Scan for the cell matching the given text and deliver its [X, Y] coordinate at center. 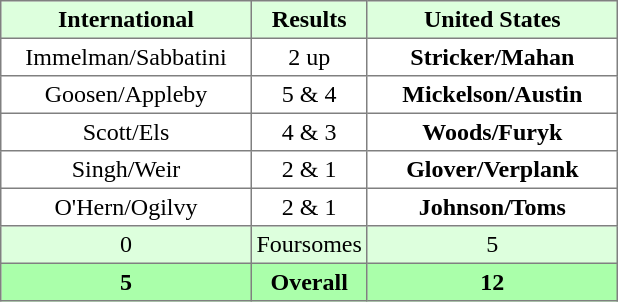
United States [492, 20]
Woods/Furyk [492, 132]
Glover/Verplank [492, 170]
0 [126, 245]
Mickelson/Austin [492, 95]
Johnson/Toms [492, 207]
Foursomes [309, 245]
Scott/Els [126, 132]
Results [309, 20]
Overall [309, 282]
5 & 4 [309, 95]
O'Hern/Ogilvy [126, 207]
Goosen/Appleby [126, 95]
12 [492, 282]
International [126, 20]
2 up [309, 57]
Stricker/Mahan [492, 57]
4 & 3 [309, 132]
Singh/Weir [126, 170]
Immelman/Sabbatini [126, 57]
